Locate the cell with the specified text and output its [x, y] center coordinate. 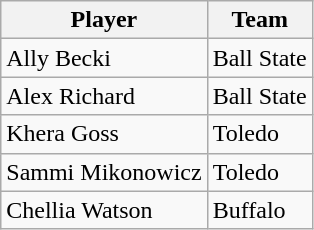
Sammi Mikonowicz [104, 172]
Chellia Watson [104, 210]
Buffalo [260, 210]
Alex Richard [104, 96]
Player [104, 20]
Ally Becki [104, 58]
Team [260, 20]
Khera Goss [104, 134]
